Identify which cell holds the provided text, then report its [x, y] central coordinate. 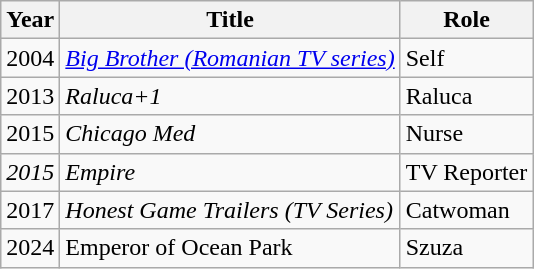
Self [466, 58]
Raluca+1 [230, 96]
2024 [30, 248]
2017 [30, 210]
2013 [30, 96]
Big Brother (Romanian TV series) [230, 58]
Chicago Med [230, 134]
Catwoman [466, 210]
Emperor of Ocean Park [230, 248]
Szuza [466, 248]
2004 [30, 58]
TV Reporter [466, 172]
Role [466, 20]
Empire [230, 172]
Nurse [466, 134]
Honest Game Trailers (TV Series) [230, 210]
Raluca [466, 96]
Year [30, 20]
Title [230, 20]
